Output the (X, Y) coordinate of the center of the cell containing the given text.  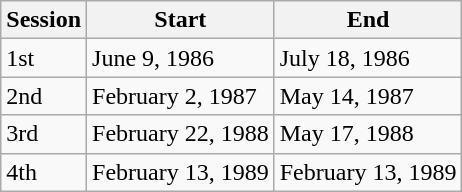
Session (44, 20)
May 17, 1988 (368, 134)
May 14, 1987 (368, 96)
February 22, 1988 (181, 134)
4th (44, 172)
1st (44, 58)
Start (181, 20)
February 2, 1987 (181, 96)
2nd (44, 96)
July 18, 1986 (368, 58)
June 9, 1986 (181, 58)
End (368, 20)
3rd (44, 134)
